Capture the cell that displays the provided text and extract its [X, Y] central coordinate. 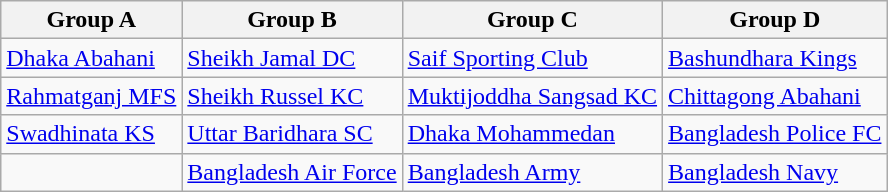
Dhaka Abahani [92, 58]
Group B [292, 20]
Rahmatganj MFS [92, 96]
Bangladesh Army [532, 172]
Chittagong Abahani [775, 96]
Saif Sporting Club [532, 58]
Uttar Baridhara SC [292, 134]
Bashundhara Kings [775, 58]
Group D [775, 20]
Muktijoddha Sangsad KC [532, 96]
Group A [92, 20]
Bangladesh Navy [775, 172]
Dhaka Mohammedan [532, 134]
Group C [532, 20]
Bangladesh Air Force [292, 172]
Sheikh Russel KC [292, 96]
Bangladesh Police FC [775, 134]
Sheikh Jamal DC [292, 58]
Swadhinata KS [92, 134]
